Pinpoint the cell where the given text exists, returning its (x, y) midpoint coordinate. 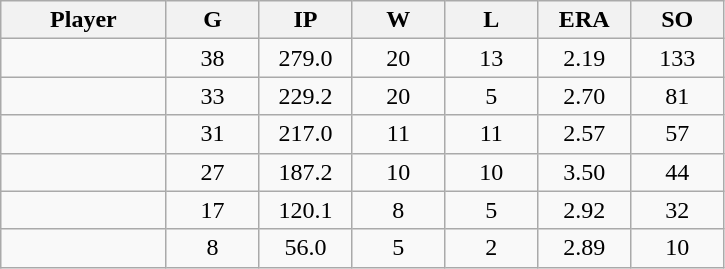
17 (212, 210)
G (212, 20)
2.92 (584, 210)
229.2 (306, 96)
L (492, 20)
2.57 (584, 134)
ERA (584, 20)
217.0 (306, 134)
Player (84, 20)
56.0 (306, 248)
38 (212, 58)
44 (678, 172)
SO (678, 20)
3.50 (584, 172)
279.0 (306, 58)
2.19 (584, 58)
2 (492, 248)
31 (212, 134)
W (398, 20)
2.70 (584, 96)
13 (492, 58)
2.89 (584, 248)
57 (678, 134)
32 (678, 210)
120.1 (306, 210)
133 (678, 58)
187.2 (306, 172)
81 (678, 96)
33 (212, 96)
IP (306, 20)
27 (212, 172)
